Return the (x, y) coordinate for the center point of the cell that contains the specified text.  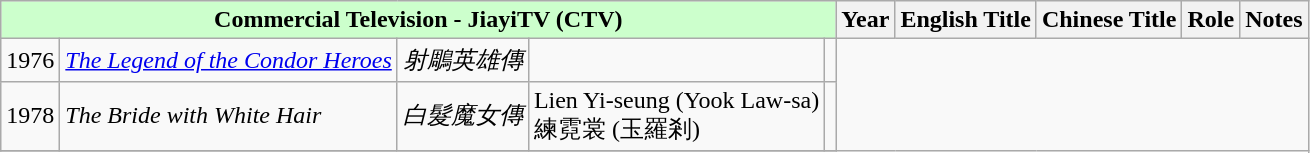
Role (1211, 20)
射鵰英雄傳 (462, 60)
白髮魔女傳 (462, 116)
Lien Yi-seung (Yook Law-sa) 練霓裳 (玉羅剎) (676, 116)
Notes (1274, 20)
English Title (966, 20)
1978 (30, 116)
The Legend of the Condor Heroes (228, 60)
Year (866, 20)
1976 (30, 60)
Chinese Title (1109, 20)
The Bride with White Hair (228, 116)
Commercial Television - JiayiTV (CTV) (418, 20)
